From the cell containing the given text, extract its center point as (X, Y) coordinate. 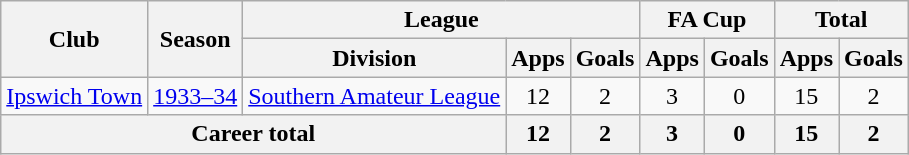
Season (196, 39)
Total (841, 20)
1933–34 (196, 96)
Club (74, 39)
Career total (254, 134)
Division (374, 58)
Southern Amateur League (374, 96)
Ipswich Town (74, 96)
FA Cup (707, 20)
League (442, 20)
